For the text-containing cell, return its midpoint in [X, Y] coordinate format. 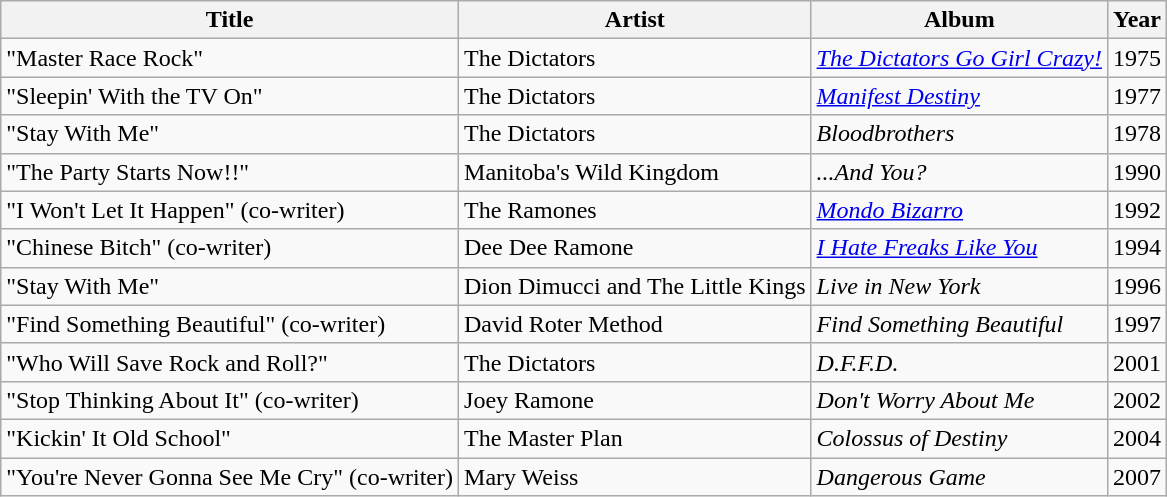
"I Won't Let It Happen" (co-writer) [230, 210]
2001 [1136, 362]
1994 [1136, 248]
2007 [1136, 477]
Manitoba's Wild Kingdom [636, 172]
Dangerous Game [959, 477]
Mary Weiss [636, 477]
Colossus of Destiny [959, 438]
David Roter Method [636, 324]
"Find Something Beautiful" (co-writer) [230, 324]
1977 [1136, 96]
I Hate Freaks Like You [959, 248]
Title [230, 20]
2004 [1136, 438]
Mondo Bizarro [959, 210]
...And You? [959, 172]
The Master Plan [636, 438]
Year [1136, 20]
"You're Never Gonna See Me Cry" (co-writer) [230, 477]
"Stop Thinking About It" (co-writer) [230, 400]
1992 [1136, 210]
Artist [636, 20]
"The Party Starts Now!!" [230, 172]
1997 [1136, 324]
2002 [1136, 400]
D.F.F.D. [959, 362]
Don't Worry About Me [959, 400]
1975 [1136, 58]
1990 [1136, 172]
"Chinese Bitch" (co-writer) [230, 248]
The Dictators Go Girl Crazy! [959, 58]
Manifest Destiny [959, 96]
1978 [1136, 134]
"Kickin' It Old School" [230, 438]
Bloodbrothers [959, 134]
1996 [1136, 286]
"Who Will Save Rock and Roll?" [230, 362]
"Sleepin' With the TV On" [230, 96]
Live in New York [959, 286]
"Master Race Rock" [230, 58]
The Ramones [636, 210]
Find Something Beautiful [959, 324]
Dee Dee Ramone [636, 248]
Joey Ramone [636, 400]
Dion Dimucci and The Little Kings [636, 286]
Album [959, 20]
